Scan for the cell matching the given text and deliver its (x, y) coordinate at center. 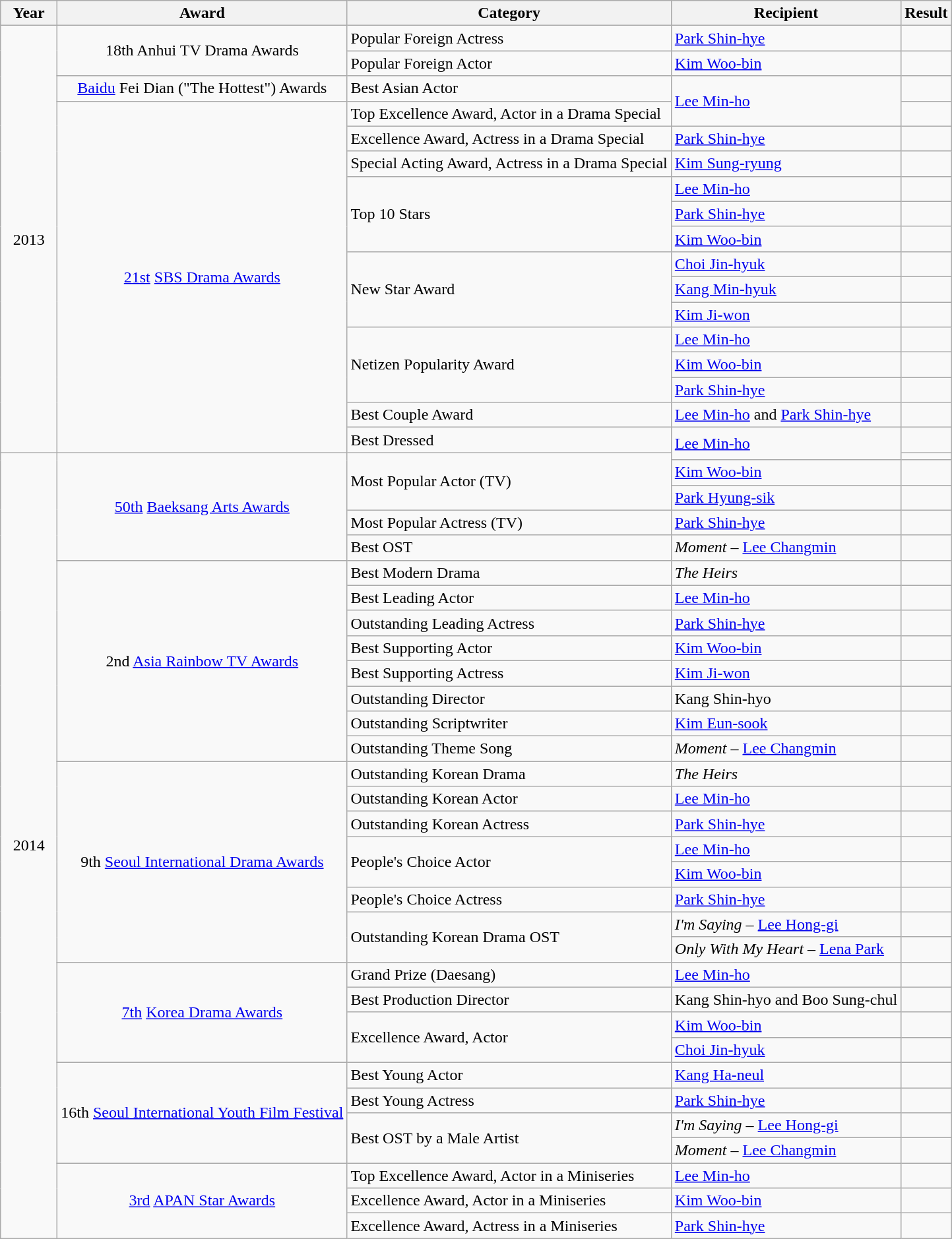
Kang Min-hyuk (786, 289)
2014 (29, 846)
Top Excellence Award, Actor in a Drama Special (509, 113)
Best Couple Award (509, 415)
Outstanding Korean Actress (509, 824)
Best Supporting Actress (509, 673)
21st SBS Drama Awards (202, 277)
People's Choice Actor (509, 862)
Best Young Actress (509, 1100)
New Star Award (509, 289)
Excellence Award, Actor in a Miniseries (509, 1201)
Grand Prize (Daesang) (509, 974)
Park Hyung-sik (786, 497)
Year (29, 13)
Best OST by a Male Artist (509, 1138)
3rd APAN Star Awards (202, 1201)
Excellence Award, Actress in a Drama Special (509, 139)
Kang Shin-hyo and Boo Sung-chul (786, 1000)
Recipient (786, 13)
Award (202, 13)
2013 (29, 239)
Outstanding Director (509, 699)
Excellence Award, Actress in a Miniseries (509, 1226)
Popular Foreign Actress (509, 38)
Baidu Fei Dian ("The Hottest") Awards (202, 88)
Special Acting Award, Actress in a Drama Special (509, 164)
Kim Sung-ryung (786, 164)
16th Seoul International Youth Film Festival (202, 1112)
Kang Shin-hyo (786, 699)
Outstanding Korean Drama (509, 774)
Best Modern Drama (509, 573)
Best Production Director (509, 1000)
Most Popular Actress (TV) (509, 523)
Outstanding Theme Song (509, 749)
Best Young Actor (509, 1075)
Outstanding Korean Actor (509, 799)
Only With My Heart – Lena Park (786, 949)
Most Popular Actor (TV) (509, 482)
Netizen Popularity Award (509, 365)
Result (926, 13)
18th Anhui TV Drama Awards (202, 51)
Popular Foreign Actor (509, 63)
Top 10 Stars (509, 214)
Best Dressed (509, 440)
Best Leading Actor (509, 598)
2nd Asia Rainbow TV Awards (202, 660)
Best OST (509, 548)
Best Asian Actor (509, 88)
7th Korea Drama Awards (202, 1012)
Best Supporting Actor (509, 648)
Lee Min-ho and Park Shin-hye (786, 415)
People's Choice Actress (509, 899)
Kang Ha-neul (786, 1075)
50th Baeksang Arts Awards (202, 507)
Outstanding Scriptwriter (509, 724)
Category (509, 13)
Kim Eun-sook (786, 724)
Excellence Award, Actor (509, 1037)
9th Seoul International Drama Awards (202, 862)
Outstanding Korean Drama OST (509, 937)
Top Excellence Award, Actor in a Miniseries (509, 1176)
Outstanding Leading Actress (509, 623)
